Detect which cell encompasses the target text, then output its (x, y) center coordinate. 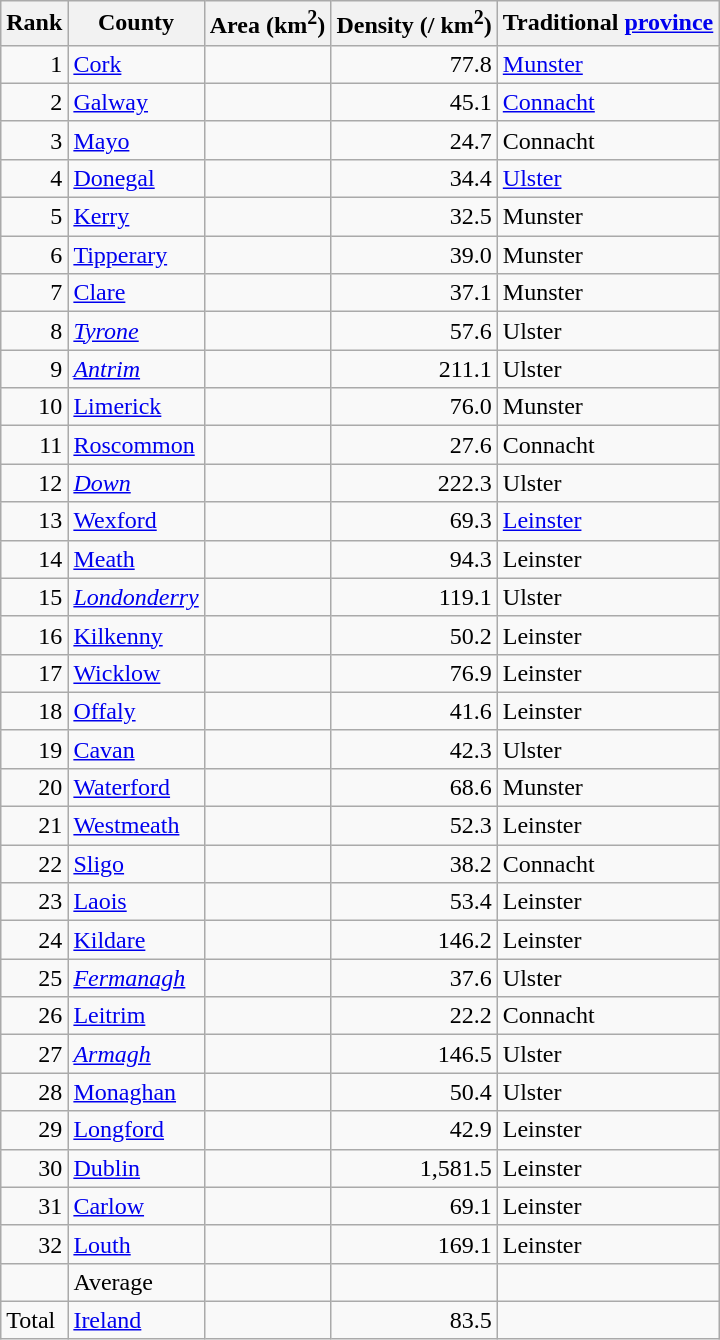
Armagh (136, 1054)
29 (34, 1130)
Offaly (136, 711)
50.2 (414, 635)
Sligo (136, 864)
Donegal (136, 178)
Kerry (136, 217)
Londonderry (136, 597)
Galway (136, 102)
26 (34, 1016)
146.2 (414, 940)
27 (34, 1054)
16 (34, 635)
Cavan (136, 749)
1,581.5 (414, 1168)
Mayo (136, 140)
38.2 (414, 864)
169.1 (414, 1244)
Roscommon (136, 445)
32.5 (414, 217)
39.0 (414, 255)
Westmeath (136, 826)
Fermanagh (136, 978)
77.8 (414, 64)
41.6 (414, 711)
15 (34, 597)
76.9 (414, 673)
222.3 (414, 483)
3 (34, 140)
22.2 (414, 1016)
Tyrone (136, 331)
24.7 (414, 140)
4 (34, 178)
Leitrim (136, 1016)
2 (34, 102)
Meath (136, 559)
Rank (34, 24)
10 (34, 407)
Average (136, 1282)
34.4 (414, 178)
20 (34, 787)
Clare (136, 293)
Limerick (136, 407)
76.0 (414, 407)
30 (34, 1168)
Down (136, 483)
9 (34, 369)
119.1 (414, 597)
Antrim (136, 369)
52.3 (414, 826)
6 (34, 255)
22 (34, 864)
Wicklow (136, 673)
21 (34, 826)
23 (34, 902)
Louth (136, 1244)
Tipperary (136, 255)
50.4 (414, 1092)
Density (/ km2) (414, 24)
94.3 (414, 559)
Total (34, 1320)
Wexford (136, 521)
53.4 (414, 902)
Longford (136, 1130)
Area (km2) (268, 24)
42.9 (414, 1130)
5 (34, 217)
Dublin (136, 1168)
69.3 (414, 521)
211.1 (414, 369)
14 (34, 559)
12 (34, 483)
Kilkenny (136, 635)
19 (34, 749)
1 (34, 64)
Kildare (136, 940)
32 (34, 1244)
7 (34, 293)
42.3 (414, 749)
83.5 (414, 1320)
Carlow (136, 1206)
Laois (136, 902)
146.5 (414, 1054)
Ireland (136, 1320)
28 (34, 1092)
Cork (136, 64)
17 (34, 673)
37.6 (414, 978)
18 (34, 711)
Waterford (136, 787)
27.6 (414, 445)
25 (34, 978)
37.1 (414, 293)
24 (34, 940)
Traditional province (608, 24)
11 (34, 445)
Monaghan (136, 1092)
County (136, 24)
45.1 (414, 102)
13 (34, 521)
8 (34, 331)
69.1 (414, 1206)
31 (34, 1206)
68.6 (414, 787)
57.6 (414, 331)
